Determine the [X, Y] coordinate at the center of the cell enclosing the given text.  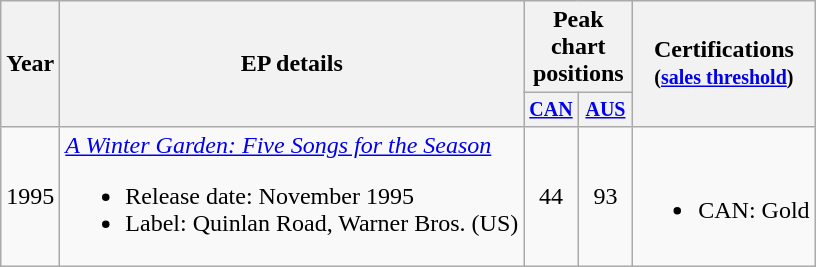
44 [551, 196]
EP details [292, 64]
93 [605, 196]
A Winter Garden: Five Songs for the SeasonRelease date: November 1995Label: Quinlan Road, Warner Bros. (US) [292, 196]
AUS [605, 110]
CAN: Gold [724, 196]
Year [30, 64]
1995 [30, 196]
Peak chart positions [578, 47]
Certifications(sales threshold) [724, 64]
CAN [551, 110]
